Capture the cell that displays the provided text and extract its [X, Y] central coordinate. 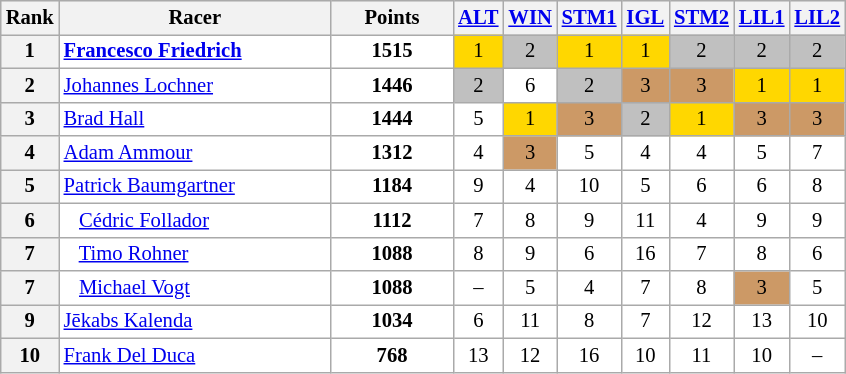
Points [392, 17]
1184 [392, 186]
STM2 [702, 17]
Cédric Follador [195, 220]
1515 [392, 51]
Jēkabs Kalenda [195, 321]
1112 [392, 220]
Rank [30, 17]
Brad Hall [195, 119]
1312 [392, 153]
Racer [195, 17]
1444 [392, 119]
768 [392, 355]
LIL2 [817, 17]
1446 [392, 85]
Johannes Lochner [195, 85]
1034 [392, 321]
LIL1 [762, 17]
Timo Rohner [195, 254]
Adam Ammour [195, 153]
Patrick Baumgartner [195, 186]
Frank Del Duca [195, 355]
Michael Vogt [195, 287]
ALT [478, 17]
IGL [645, 17]
STM1 [590, 17]
WIN [530, 17]
Francesco Friedrich [195, 51]
